Pinpoint the cell where the given text exists, returning its [x, y] midpoint coordinate. 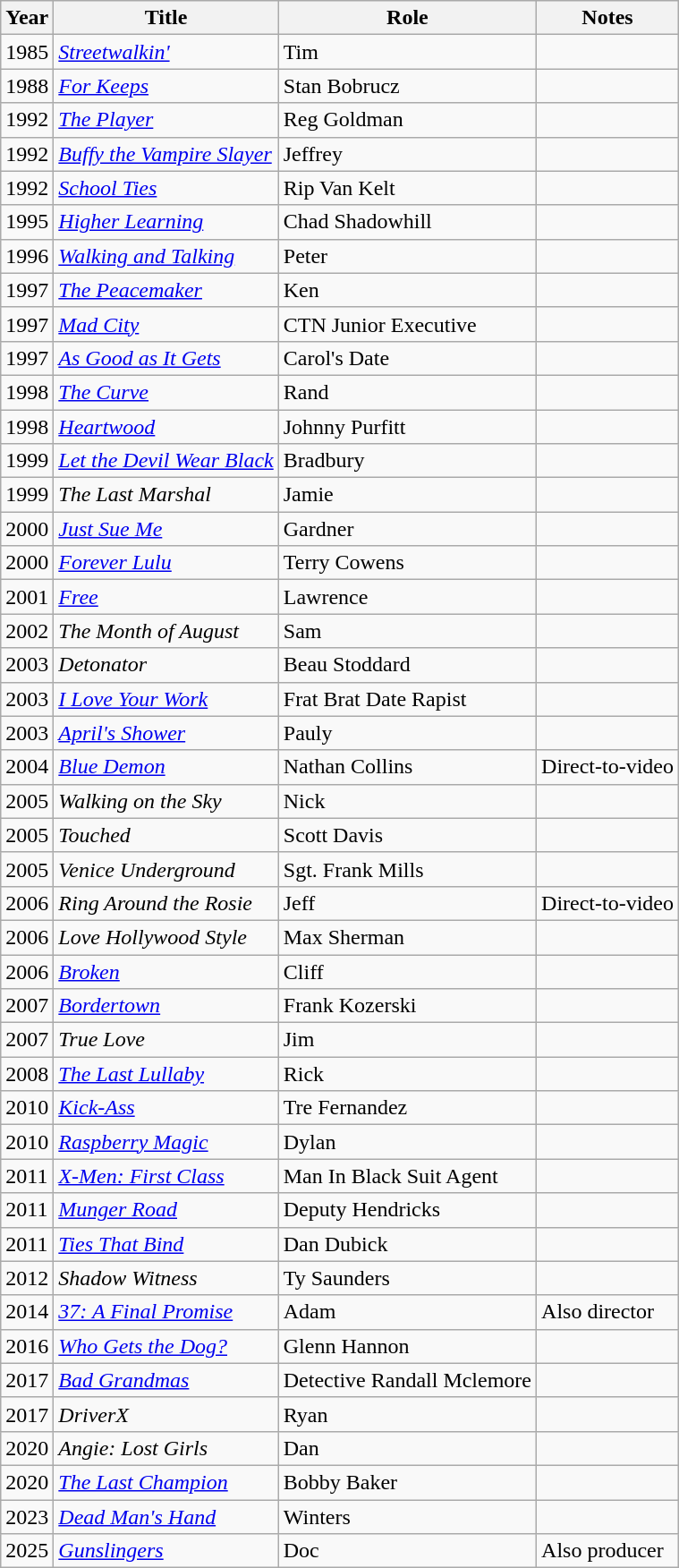
The Curve [166, 392]
Detonator [166, 665]
Pauly [407, 733]
X-Men: First Class [166, 1176]
Who Gets the Dog? [166, 1346]
Ring Around the Rosie [166, 903]
2001 [27, 597]
April's Shower [166, 733]
Free [166, 597]
Buffy the Vampire Slayer [166, 154]
School Ties [166, 188]
Dan [407, 1448]
Shadow Witness [166, 1278]
Max Sherman [407, 937]
Walking on the Sky [166, 801]
DriverX [166, 1414]
Heartwood [166, 427]
Detective Randall Mclemore [407, 1380]
Let the Devil Wear Black [166, 461]
Beau Stoddard [407, 665]
Glenn Hannon [407, 1346]
Scott Davis [407, 835]
Rick [407, 1074]
Jamie [407, 495]
Carol's Date [407, 358]
The Last Marshal [166, 495]
Peter [407, 256]
Broken [166, 971]
The Last Lullaby [166, 1074]
Love Hollywood Style [166, 937]
Gunslingers [166, 1551]
2016 [27, 1346]
The Player [166, 120]
Dylan [407, 1142]
Nathan Collins [407, 767]
Blue Demon [166, 767]
Notes [608, 18]
2004 [27, 767]
Ken [407, 290]
Cliff [407, 971]
The Last Champion [166, 1482]
37: A Final Promise [166, 1312]
Tim [407, 52]
Streetwalkin' [166, 52]
Kick-Ass [166, 1108]
2012 [27, 1278]
1995 [27, 222]
Terry Cowens [407, 563]
Title [166, 18]
Venice Underground [166, 869]
CTN Junior Executive [407, 324]
Raspberry Magic [166, 1142]
2014 [27, 1312]
Adam [407, 1312]
1988 [27, 86]
Frank Kozerski [407, 1006]
Jim [407, 1040]
Year [27, 18]
The Peacemaker [166, 290]
2008 [27, 1074]
Reg Goldman [407, 120]
Nick [407, 801]
2025 [27, 1551]
Munger Road [166, 1210]
Bad Grandmas [166, 1380]
Walking and Talking [166, 256]
Rand [407, 392]
Jeffrey [407, 154]
Sam [407, 631]
Lawrence [407, 597]
The Month of August [166, 631]
1996 [27, 256]
2023 [27, 1517]
Winters [407, 1517]
Deputy Hendricks [407, 1210]
Man In Black Suit Agent [407, 1176]
Forever Lulu [166, 563]
Bordertown [166, 1006]
Also producer [608, 1551]
Rip Van Kelt [407, 188]
Role [407, 18]
Ty Saunders [407, 1278]
Doc [407, 1551]
Gardner [407, 529]
Ryan [407, 1414]
Higher Learning [166, 222]
For Keeps [166, 86]
Jeff [407, 903]
Mad City [166, 324]
Just Sue Me [166, 529]
Chad Shadowhill [407, 222]
Also director [608, 1312]
As Good as It Gets [166, 358]
Frat Brat Date Rapist [407, 699]
Sgt. Frank Mills [407, 869]
True Love [166, 1040]
2002 [27, 631]
Touched [166, 835]
Dead Man's Hand [166, 1517]
Stan Bobrucz [407, 86]
Bradbury [407, 461]
Johnny Purfitt [407, 427]
I Love Your Work [166, 699]
1985 [27, 52]
Angie: Lost Girls [166, 1448]
Bobby Baker [407, 1482]
Dan Dubick [407, 1244]
Ties That Bind [166, 1244]
Tre Fernandez [407, 1108]
